Extract the [x, y] coordinate from the center of the cell holding the provided text.  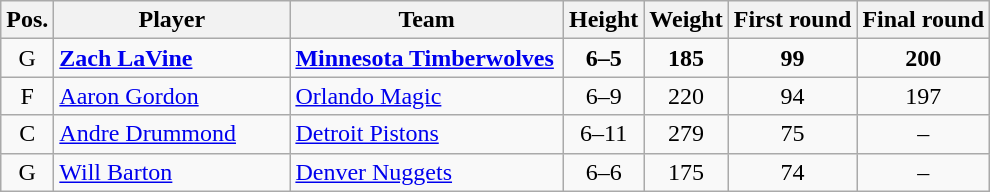
F [28, 96]
Denver Nuggets [427, 172]
Pos. [28, 20]
Final round [924, 20]
74 [792, 172]
200 [924, 58]
Height [603, 20]
185 [686, 58]
Zach LaVine [172, 58]
279 [686, 134]
Aaron Gordon [172, 96]
Player [172, 20]
Detroit Pistons [427, 134]
Team [427, 20]
First round [792, 20]
94 [792, 96]
6–5 [603, 58]
175 [686, 172]
99 [792, 58]
220 [686, 96]
197 [924, 96]
6–6 [603, 172]
Weight [686, 20]
Orlando Magic [427, 96]
75 [792, 134]
6–9 [603, 96]
C [28, 134]
6–11 [603, 134]
Will Barton [172, 172]
Minnesota Timberwolves [427, 58]
Andre Drummond [172, 134]
